Capture the cell that displays the provided text and extract its [x, y] central coordinate. 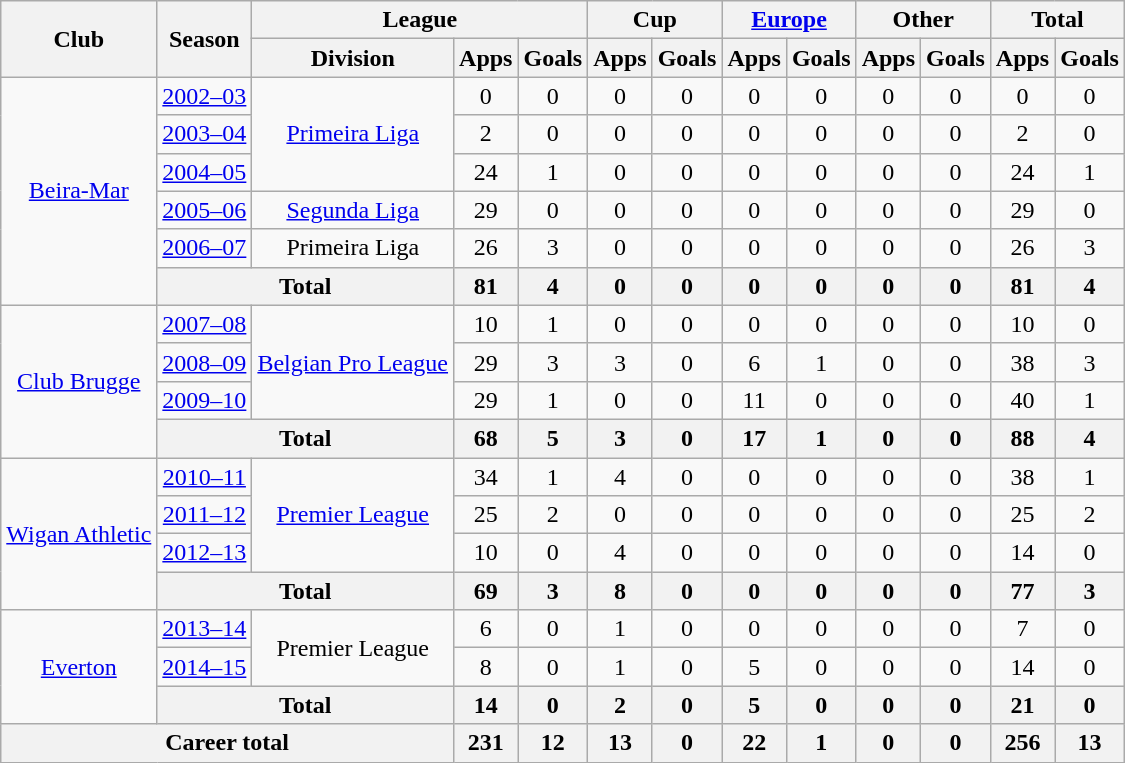
2013–14 [204, 629]
2005–06 [204, 210]
256 [1022, 743]
Club Brugge [79, 381]
Season [204, 39]
Belgian Pro League [353, 362]
17 [754, 438]
Cup [655, 20]
69 [486, 591]
11 [754, 400]
Wigan Athletic [79, 534]
2009–10 [204, 400]
22 [754, 743]
2008–09 [204, 362]
231 [486, 743]
68 [486, 438]
7 [1022, 629]
2006–07 [204, 248]
League [420, 20]
40 [1022, 400]
Segunda Liga [353, 210]
2011–12 [204, 515]
Europe [789, 20]
Everton [79, 667]
2002–03 [204, 96]
21 [1022, 705]
2014–15 [204, 667]
Career total [228, 743]
2010–11 [204, 477]
Other [923, 20]
34 [486, 477]
2012–13 [204, 553]
2007–08 [204, 324]
12 [553, 743]
Club [79, 39]
Division [353, 58]
77 [1022, 591]
2004–05 [204, 172]
2003–04 [204, 134]
Beira-Mar [79, 191]
88 [1022, 438]
